Find where the given text appears and provide that cell's center as (x, y) coordinate. 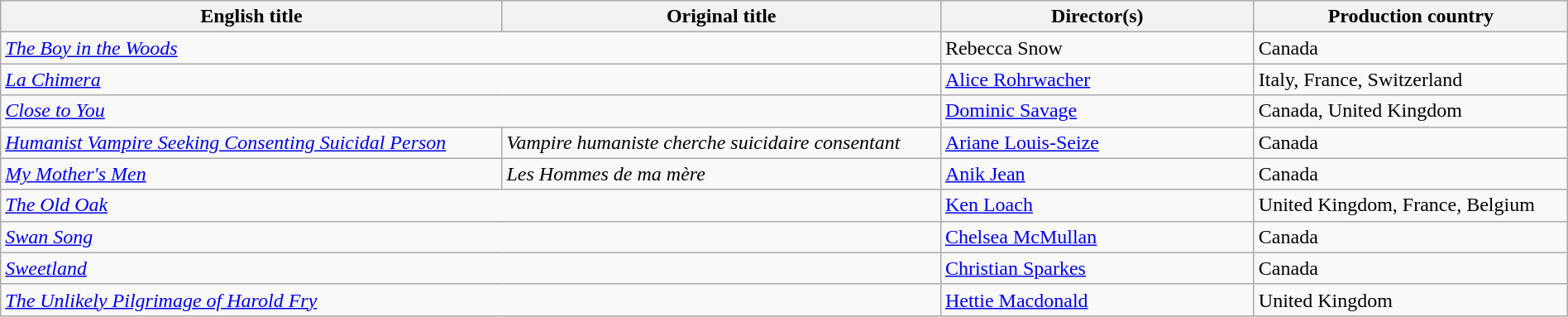
My Mother's Men (251, 174)
Humanist Vampire Seeking Consenting Suicidal Person (251, 142)
The Unlikely Pilgrimage of Harold Fry (471, 300)
United Kingdom (1411, 300)
Vampire humaniste cherche suicidaire consentant (721, 142)
Director(s) (1097, 17)
The Old Oak (471, 205)
La Chimera (471, 79)
Original title (721, 17)
Dominic Savage (1097, 111)
Hettie Macdonald (1097, 300)
Italy, France, Switzerland (1411, 79)
Canada, United Kingdom (1411, 111)
Anik Jean (1097, 174)
The Boy in the Woods (471, 48)
Sweetland (471, 268)
Christian Sparkes (1097, 268)
Les Hommes de ma mère (721, 174)
Ken Loach (1097, 205)
Alice Rohrwacher (1097, 79)
Swan Song (471, 237)
Production country (1411, 17)
Rebecca Snow (1097, 48)
English title (251, 17)
Ariane Louis-Seize (1097, 142)
Close to You (471, 111)
United Kingdom, France, Belgium (1411, 205)
Chelsea McMullan (1097, 237)
